Determine the [X, Y] coordinate at the center of the cell enclosing the given text.  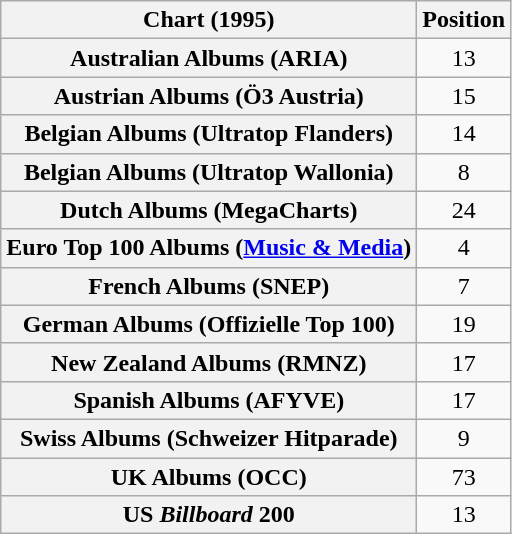
14 [464, 134]
Euro Top 100 Albums (Music & Media) [209, 248]
Australian Albums (ARIA) [209, 58]
UK Albums (OCC) [209, 477]
German Albums (Offizielle Top 100) [209, 324]
Austrian Albums (Ö3 Austria) [209, 96]
8 [464, 172]
15 [464, 96]
New Zealand Albums (RMNZ) [209, 362]
9 [464, 438]
4 [464, 248]
French Albums (SNEP) [209, 286]
24 [464, 210]
Dutch Albums (MegaCharts) [209, 210]
Spanish Albums (AFYVE) [209, 400]
Position [464, 20]
Belgian Albums (Ultratop Flanders) [209, 134]
19 [464, 324]
7 [464, 286]
Belgian Albums (Ultratop Wallonia) [209, 172]
Swiss Albums (Schweizer Hitparade) [209, 438]
US Billboard 200 [209, 515]
73 [464, 477]
Chart (1995) [209, 20]
